Extract the (x, y) coordinate from the center of the cell holding the provided text.  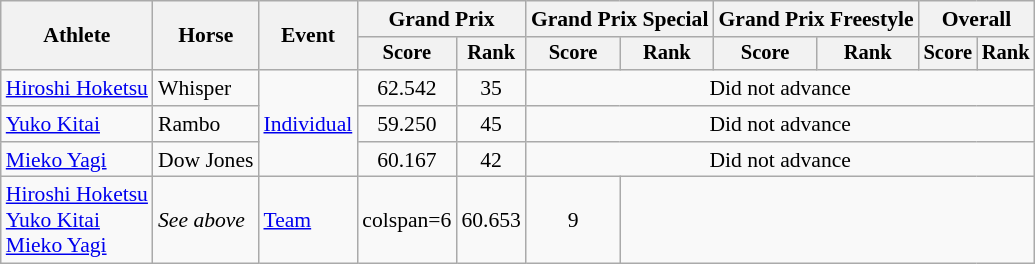
Team (308, 220)
9 (573, 220)
Hiroshi Hoketsu (77, 88)
60.167 (406, 160)
Grand Prix Special (620, 19)
Overall (977, 19)
45 (490, 124)
Hiroshi HoketsuYuko KitaiMieko Yagi (77, 220)
Event (308, 36)
Dow Jones (206, 160)
59.250 (406, 124)
60.653 (490, 220)
35 (490, 88)
42 (490, 160)
Rambo (206, 124)
Yuko Kitai (77, 124)
Athlete (77, 36)
Individual (308, 124)
Whisper (206, 88)
62.542 (406, 88)
colspan=6 (406, 220)
Mieko Yagi (77, 160)
See above (206, 220)
Horse (206, 36)
Grand Prix Freestyle (816, 19)
Grand Prix (442, 19)
